Capture the cell that displays the provided text and extract its [x, y] central coordinate. 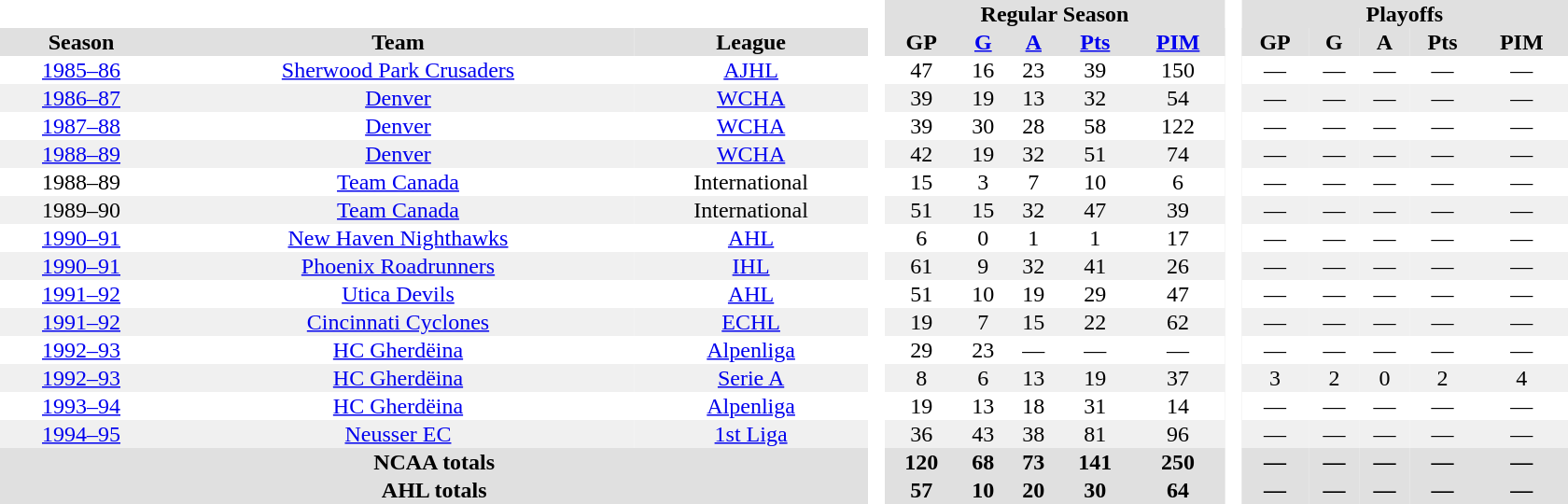
1994–95 [81, 434]
1986–87 [81, 98]
28 [1033, 126]
New Haven Nighthawks [398, 238]
18 [1033, 406]
17 [1178, 238]
37 [1178, 378]
Team [398, 42]
26 [1178, 266]
141 [1095, 462]
43 [983, 434]
Playoffs [1405, 14]
Season [81, 42]
54 [1178, 98]
14 [1178, 406]
1st Liga [750, 434]
4 [1521, 378]
36 [921, 434]
31 [1095, 406]
38 [1033, 434]
League [750, 42]
ECHL [750, 322]
NCAA totals [434, 462]
1987–88 [81, 126]
8 [921, 378]
IHL [750, 266]
81 [1095, 434]
122 [1178, 126]
AJHL [750, 70]
AHL totals [434, 490]
58 [1095, 126]
61 [921, 266]
Cincinnati Cyclones [398, 322]
Utica Devils [398, 294]
1993–94 [81, 406]
74 [1178, 154]
42 [921, 154]
Serie A [750, 378]
22 [1095, 322]
73 [1033, 462]
120 [921, 462]
96 [1178, 434]
Phoenix Roadrunners [398, 266]
57 [921, 490]
9 [983, 266]
1985–86 [81, 70]
62 [1178, 322]
1989–90 [81, 210]
Regular Season [1055, 14]
41 [1095, 266]
68 [983, 462]
64 [1178, 490]
Neusser EC [398, 434]
250 [1178, 462]
150 [1178, 70]
Sherwood Park Crusaders [398, 70]
16 [983, 70]
20 [1033, 490]
